Determine the [X, Y] coordinate at the center of the cell enclosing the given text.  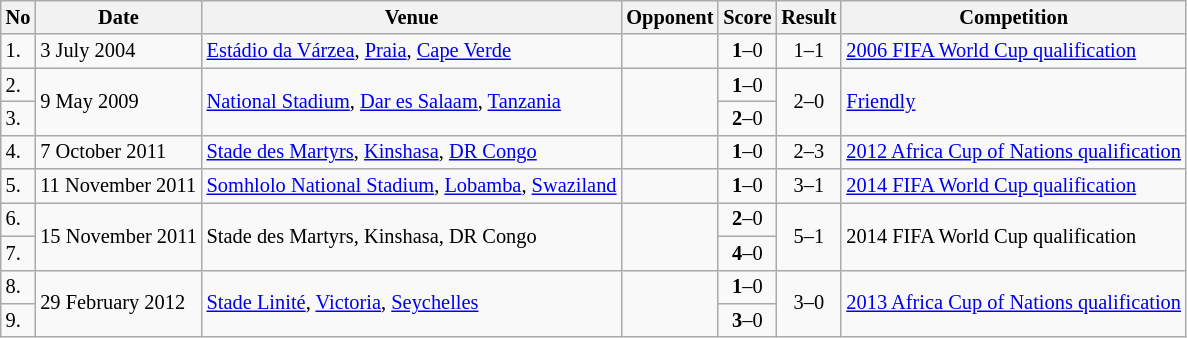
1. [18, 51]
6. [18, 219]
Score [747, 17]
29 February 2012 [118, 304]
Opponent [670, 17]
5. [18, 186]
Venue [412, 17]
Competition [1013, 17]
4–0 [747, 253]
4. [18, 152]
Stade Linité, Victoria, Seychelles [412, 304]
No [18, 17]
3 July 2004 [118, 51]
5–1 [808, 236]
Date [118, 17]
9. [18, 320]
Result [808, 17]
National Stadium, Dar es Salaam, Tanzania [412, 102]
7. [18, 253]
8. [18, 287]
11 November 2011 [118, 186]
2006 FIFA World Cup qualification [1013, 51]
9 May 2009 [118, 102]
3. [18, 118]
3–1 [808, 186]
Estádio da Várzea, Praia, Cape Verde [412, 51]
2013 Africa Cup of Nations qualification [1013, 304]
2. [18, 85]
1–1 [808, 51]
2–3 [808, 152]
Somhlolo National Stadium, Lobamba, Swaziland [412, 186]
Friendly [1013, 102]
15 November 2011 [118, 236]
2012 Africa Cup of Nations qualification [1013, 152]
7 October 2011 [118, 152]
